For the text-containing cell, return its midpoint in (x, y) coordinate format. 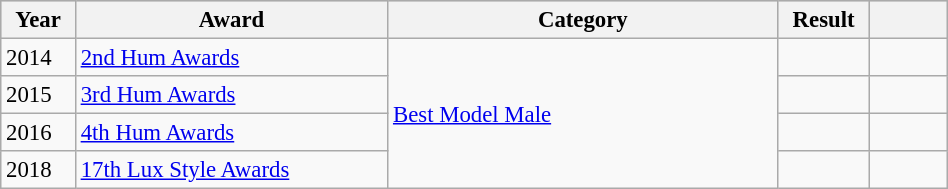
2016 (38, 133)
Year (38, 20)
Award (231, 20)
Category (583, 20)
Best Model Male (583, 114)
2nd Hum Awards (231, 58)
2015 (38, 95)
4th Hum Awards (231, 133)
2018 (38, 170)
17th Lux Style Awards (231, 170)
2014 (38, 58)
Result (824, 20)
3rd Hum Awards (231, 95)
